Return (x, y) of the center of cell containing provided text 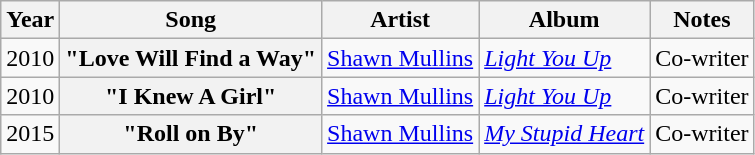
Song (191, 20)
"Roll on By" (191, 134)
My Stupid Heart (564, 134)
Year (30, 20)
Notes (702, 20)
"Love Will Find a Way" (191, 58)
"I Knew A Girl" (191, 96)
Album (564, 20)
2015 (30, 134)
Artist (400, 20)
